Provide the [x, y] coordinate of the cell's center where the given text is located.  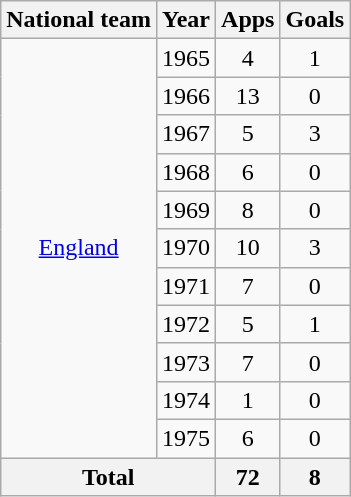
1972 [186, 324]
1974 [186, 400]
1971 [186, 286]
1968 [186, 172]
1973 [186, 362]
13 [248, 96]
1965 [186, 58]
Goals [315, 20]
England [79, 248]
4 [248, 58]
1966 [186, 96]
1975 [186, 438]
Year [186, 20]
Apps [248, 20]
National team [79, 20]
1969 [186, 210]
Total [108, 477]
10 [248, 248]
1970 [186, 248]
1967 [186, 134]
72 [248, 477]
